Determine the [x, y] coordinate at the center of the cell enclosing the given text.  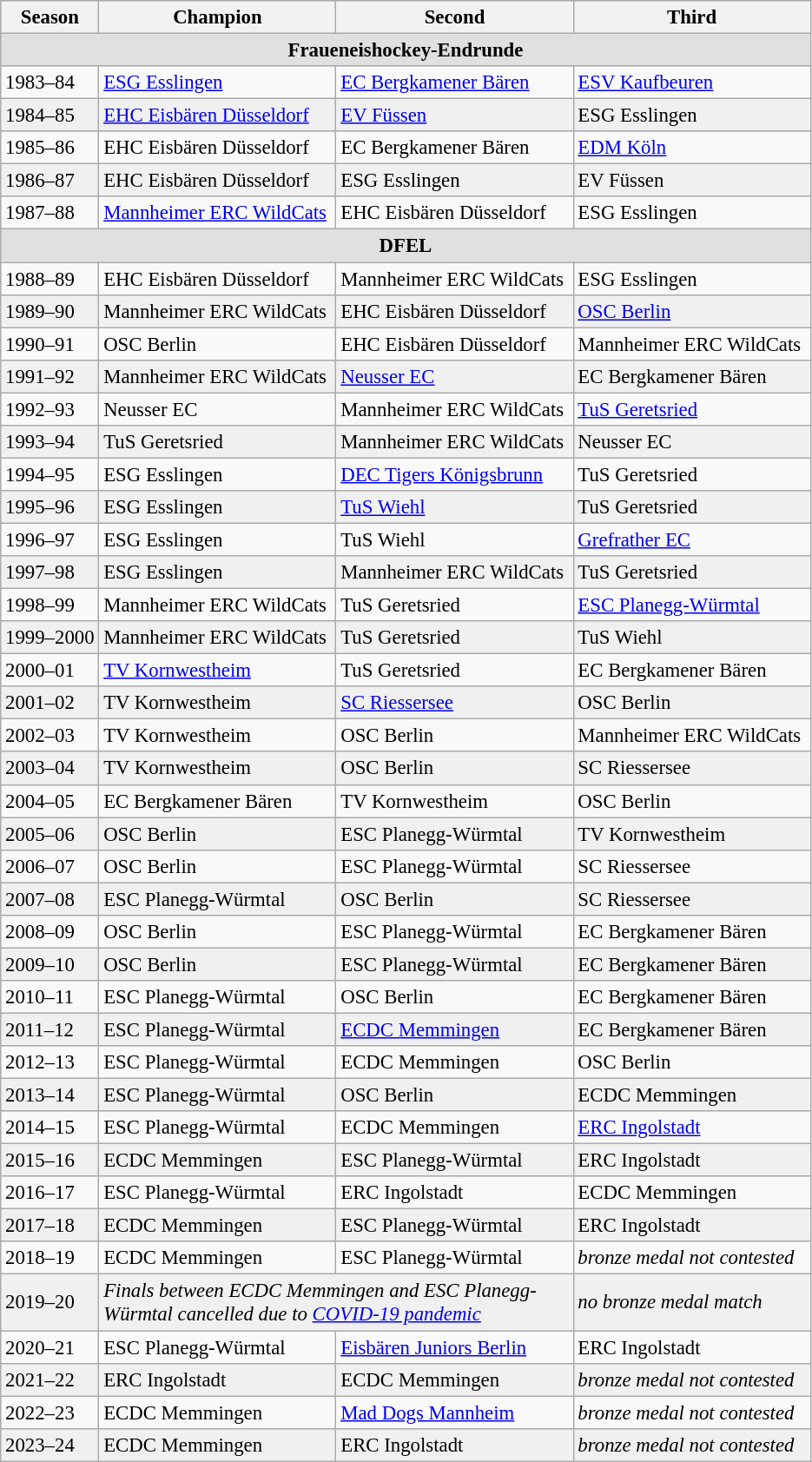
1988–89 [50, 279]
2001–02 [50, 703]
2017–18 [50, 1226]
1997–98 [50, 572]
2003–04 [50, 769]
2004–05 [50, 801]
Grefrather EC [691, 539]
2006–07 [50, 866]
2000–01 [50, 671]
Finals between ECDC Memmingen and ESC Planegg-Würmtal cancelled due to COVID-19 pandemic [336, 1303]
no bronze medal match [691, 1303]
Fraueneishockey-Endrunde [406, 50]
Second [455, 17]
1990–91 [50, 344]
2012–13 [50, 1062]
2002–03 [50, 736]
2023–24 [50, 1445]
1999–2000 [50, 638]
2018–19 [50, 1259]
1985–86 [50, 148]
Eisbären Juniors Berlin [455, 1347]
2019–20 [50, 1303]
2010–11 [50, 997]
2005–06 [50, 834]
1992–93 [50, 409]
2011–12 [50, 1029]
1983–84 [50, 83]
Third [691, 17]
Season [50, 17]
1989–90 [50, 311]
Champion [217, 17]
2008–09 [50, 932]
1991–92 [50, 376]
1998–99 [50, 605]
1986–87 [50, 181]
2013–14 [50, 1095]
1993–94 [50, 442]
2007–08 [50, 899]
2021–22 [50, 1379]
1995–96 [50, 507]
DFEL [406, 246]
2020–21 [50, 1347]
2009–10 [50, 964]
1994–95 [50, 474]
1984–85 [50, 116]
ESV Kaufbeuren [691, 83]
1996–97 [50, 539]
2022–23 [50, 1412]
2015–16 [50, 1161]
2016–17 [50, 1193]
1987–88 [50, 213]
2014–15 [50, 1128]
DEC Tigers Königsbrunn [455, 474]
EDM Köln [691, 148]
Mad Dogs Mannheim [455, 1412]
